Identify which cell holds the provided text, then report its [X, Y] central coordinate. 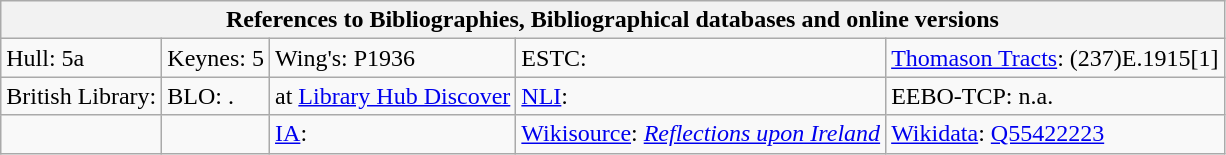
IA: [393, 134]
Keynes: 5 [216, 58]
Wikidata: Q55422223 [1055, 134]
Hull: 5a [82, 58]
at Library Hub Discover [393, 96]
British Library: [82, 96]
ESTC: [701, 58]
EEBO-TCP: n.a. [1055, 96]
References to Bibliographies, Bibliographical databases and online versions [612, 20]
BLO: . [216, 96]
Wikisource: Reflections upon Ireland [701, 134]
Wing's: P1936 [393, 58]
Thomason Tracts: (237)E.1915[1] [1055, 58]
NLI: [701, 96]
